Detect which cell encompasses the target text, then output its [x, y] center coordinate. 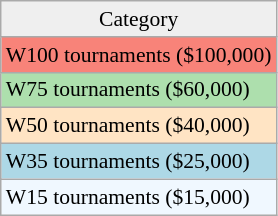
W50 tournaments ($40,000) [139, 126]
W15 tournaments ($15,000) [139, 197]
W35 tournaments ($25,000) [139, 162]
W75 tournaments ($60,000) [139, 90]
Category [139, 19]
W100 tournaments ($100,000) [139, 55]
